For the text-containing cell, return its midpoint in [x, y] coordinate format. 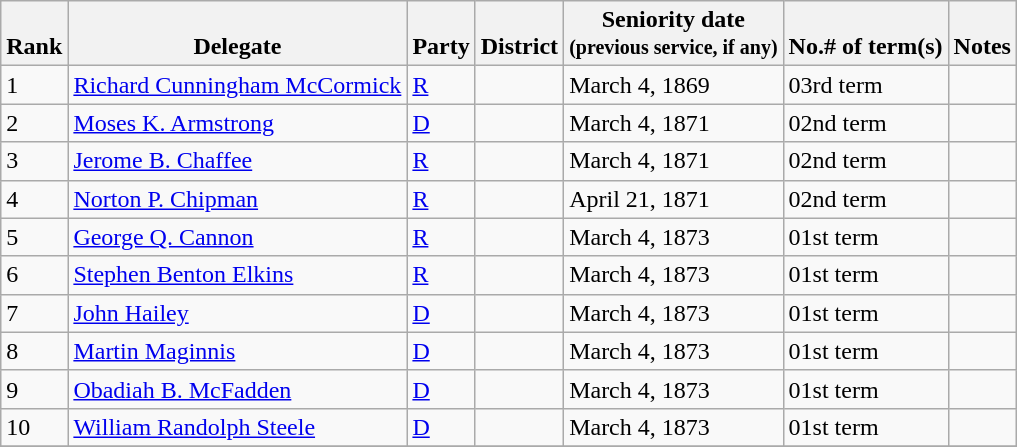
Party [441, 34]
Norton P. Chipman [238, 199]
9 [34, 389]
Moses K. Armstrong [238, 123]
2 [34, 123]
Obadiah B. McFadden [238, 389]
3 [34, 161]
No.# of term(s) [866, 34]
10 [34, 427]
Richard Cunningham McCormick [238, 85]
5 [34, 237]
Jerome B. Chaffee [238, 161]
William Randolph Steele [238, 427]
April 21, 1871 [674, 199]
Rank [34, 34]
6 [34, 275]
Stephen Benton Elkins [238, 275]
Delegate [238, 34]
March 4, 1869 [674, 85]
1 [34, 85]
District [519, 34]
4 [34, 199]
Notes [982, 34]
John Hailey [238, 313]
8 [34, 351]
7 [34, 313]
03rd term [866, 85]
Seniority date(previous service, if any) [674, 34]
Martin Maginnis [238, 351]
George Q. Cannon [238, 237]
